Provide the (x, y) coordinate of the cell's center where the given text is located.  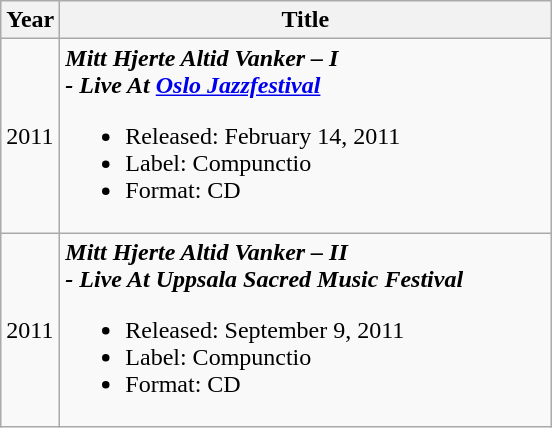
Mitt Hjerte Altid Vanker – II - Live At Uppsala Sacred Music FestivalReleased: September 9, 2011Label: Compunctio Format: CD (306, 330)
Title (306, 20)
Mitt Hjerte Altid Vanker – I - Live At Oslo JazzfestivalReleased: February 14, 2011Label: Compunctio Format: CD (306, 136)
Year (30, 20)
